Return [X, Y] of the center of cell containing provided text 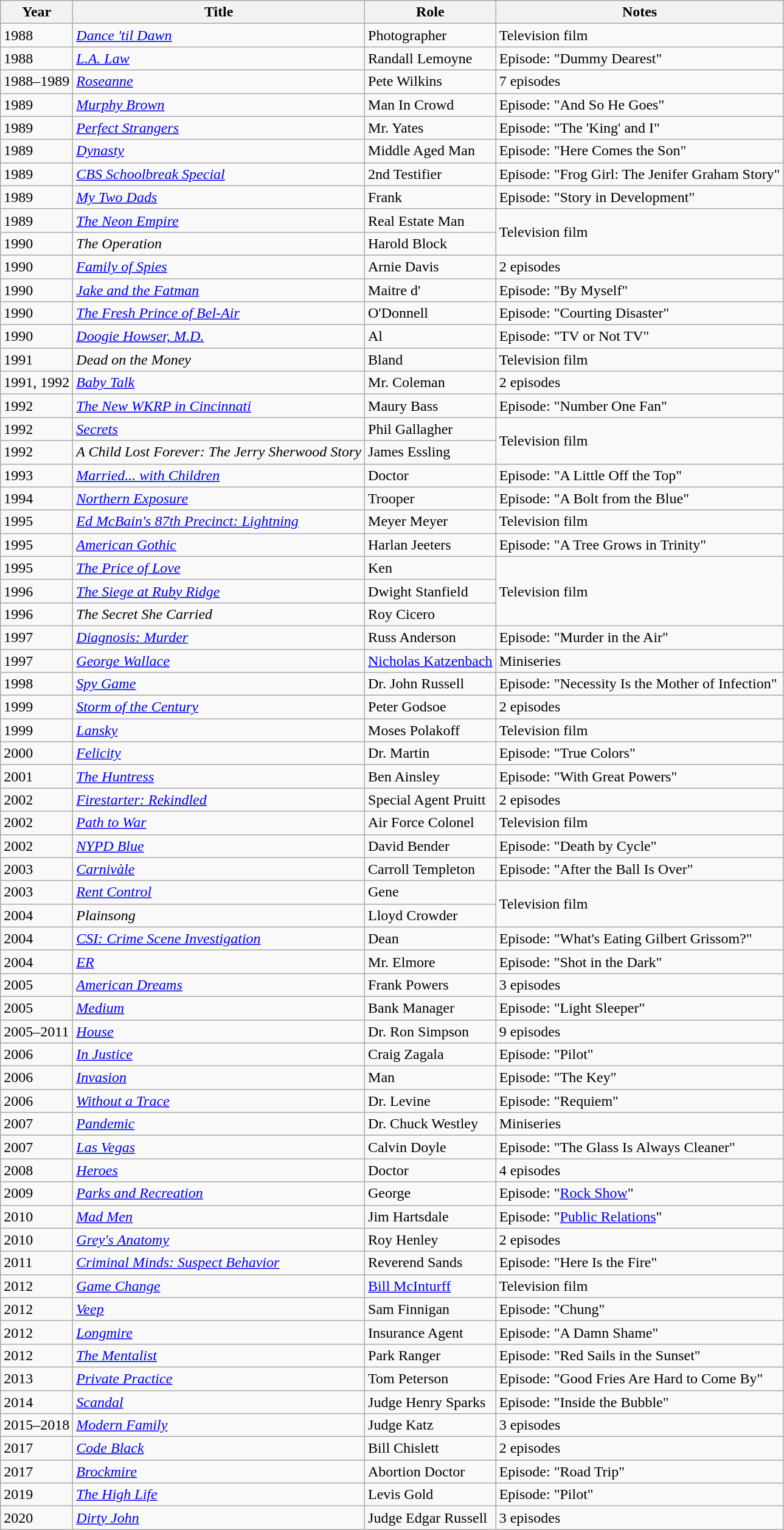
Perfect Strangers [219, 128]
CBS Schoolbreak Special [219, 174]
Episode: "Requiem" [640, 1101]
Veep [219, 1309]
Episode: "Dummy Dearest" [640, 58]
Carnivàle [219, 869]
Maury Bass [431, 406]
Dean [431, 938]
Episode: "Story in Development" [640, 197]
Episode: "By Myself" [640, 290]
Ben Ainsley [431, 777]
My Two Dads [219, 197]
Dr. John Russell [431, 684]
Episode: "True Colors" [640, 753]
Gene [431, 892]
The New WKRP in Cincinnati [219, 406]
Code Black [219, 1448]
Ed McBain's 87th Precinct: Lightning [219, 522]
2013 [36, 1378]
Medium [219, 1008]
Episode: "Red Sails in the Sunset" [640, 1355]
Spy Game [219, 684]
Parks and Recreation [219, 1193]
Carroll Templeton [431, 869]
Peter Godsoe [431, 707]
Storm of the Century [219, 707]
Episode: "Good Fries Are Hard to Come By" [640, 1378]
Roy Henley [431, 1240]
Photographer [431, 35]
L.A. Law [219, 58]
Episode: "Road Trip" [640, 1472]
Episode: "With Great Powers" [640, 777]
Bland [431, 360]
Mr. Yates [431, 128]
American Dreams [219, 985]
Bank Manager [431, 1008]
Rent Control [219, 892]
Russ Anderson [431, 637]
9 episodes [640, 1032]
Modern Family [219, 1425]
Insurance Agent [431, 1332]
Jim Hartsdale [431, 1217]
David Bender [431, 846]
Mr. Coleman [431, 383]
Without a Trace [219, 1101]
George Wallace [219, 660]
Tom Peterson [431, 1378]
Firestarter: Rekindled [219, 800]
Scandal [219, 1402]
Episode: "A Little Off the Top" [640, 475]
The Price of Love [219, 568]
Park Ranger [431, 1355]
2005–2011 [36, 1032]
Doogie Howser, M.D. [219, 337]
Al [431, 337]
Calvin Doyle [431, 1147]
Mr. Elmore [431, 962]
Air Force Colonel [431, 823]
The Secret She Carried [219, 614]
The High Life [219, 1495]
Longmire [219, 1332]
Bill Chislett [431, 1448]
Episode: "Murder in the Air" [640, 637]
Arnie Davis [431, 267]
Real Estate Man [431, 220]
Dirty John [219, 1518]
Lansky [219, 730]
Episode: "What's Eating Gilbert Grissom?" [640, 938]
Episode: "Light Sleeper" [640, 1008]
CSI: Crime Scene Investigation [219, 938]
Episode: "Here Comes the Son" [640, 151]
Notes [640, 12]
Judge Katz [431, 1425]
George [431, 1193]
Dynasty [219, 151]
Brockmire [219, 1472]
Sam Finnigan [431, 1309]
The Operation [219, 243]
Nicholas Katzenbach [431, 660]
Episode: "After the Ball Is Over" [640, 869]
Pete Wilkins [431, 82]
Bill McInturff [431, 1286]
O'Donnell [431, 313]
Maitre d' [431, 290]
Episode: "A Bolt from the Blue" [640, 498]
Frank [431, 197]
Reverend Sands [431, 1263]
1988–1989 [36, 82]
Middle Aged Man [431, 151]
Episode: "Public Relations" [640, 1217]
Role [431, 12]
2008 [36, 1170]
2nd Testifier [431, 174]
Plainsong [219, 915]
Family of Spies [219, 267]
Episode: "Death by Cycle" [640, 846]
Levis Gold [431, 1495]
2001 [36, 777]
Roseanne [219, 82]
7 episodes [640, 82]
Roy Cicero [431, 614]
2015–2018 [36, 1425]
Special Agent Pruitt [431, 800]
Ken [431, 568]
1998 [36, 684]
NYPD Blue [219, 846]
Invasion [219, 1078]
2009 [36, 1193]
In Justice [219, 1055]
Dr. Chuck Westley [431, 1124]
Dwight Stanfield [431, 591]
James Essling [431, 452]
Abortion Doctor [431, 1472]
The Mentalist [219, 1355]
Episode: "Inside the Bubble" [640, 1402]
1994 [36, 498]
Episode: "The 'King' and I" [640, 128]
Judge Edgar Russell [431, 1518]
Las Vegas [219, 1147]
American Gothic [219, 545]
Episode: "Courting Disaster" [640, 313]
1993 [36, 475]
Man [431, 1078]
Heroes [219, 1170]
Year [36, 12]
Episode: "Here Is the Fire" [640, 1263]
Diagnosis: Murder [219, 637]
Episode: "Chung" [640, 1309]
Randall Lemoyne [431, 58]
Dr. Levine [431, 1101]
Frank Powers [431, 985]
Moses Polakoff [431, 730]
Felicity [219, 753]
Trooper [431, 498]
2020 [36, 1518]
Episode: "The Key" [640, 1078]
The Siege at Ruby Ridge [219, 591]
Dead on the Money [219, 360]
Harold Block [431, 243]
Phil Gallagher [431, 429]
Episode: "Shot in the Dark" [640, 962]
4 episodes [640, 1170]
Northern Exposure [219, 498]
Lloyd Crowder [431, 915]
Grey's Anatomy [219, 1240]
Harlan Jeeters [431, 545]
ER [219, 962]
The Huntress [219, 777]
Dance 'til Dawn [219, 35]
Pandemic [219, 1124]
Episode: "Frog Girl: The Jenifer Graham Story" [640, 174]
1991 [36, 360]
2014 [36, 1402]
Episode: "And So He Goes" [640, 105]
House [219, 1032]
Episode: "A Damn Shame" [640, 1332]
Dr. Ron Simpson [431, 1032]
The Neon Empire [219, 220]
1991, 1992 [36, 383]
Jake and the Fatman [219, 290]
Episode: "TV or Not TV" [640, 337]
Married... with Children [219, 475]
A Child Lost Forever: The Jerry Sherwood Story [219, 452]
2011 [36, 1263]
Episode: "A Tree Grows in Trinity" [640, 545]
Title [219, 12]
Mad Men [219, 1217]
Episode: "The Glass Is Always Cleaner" [640, 1147]
Baby Talk [219, 383]
Episode: "Rock Show" [640, 1193]
Murphy Brown [219, 105]
The Fresh Prince of Bel-Air [219, 313]
2019 [36, 1495]
Secrets [219, 429]
Craig Zagala [431, 1055]
Judge Henry Sparks [431, 1402]
Man In Crowd [431, 105]
Meyer Meyer [431, 522]
Episode: "Number One Fan" [640, 406]
Game Change [219, 1286]
Criminal Minds: Suspect Behavior [219, 1263]
Path to War [219, 823]
2000 [36, 753]
Private Practice [219, 1378]
Dr. Martin [431, 753]
Episode: "Necessity Is the Mother of Infection" [640, 684]
